Find where the given text appears and provide that cell's center as (X, Y) coordinate. 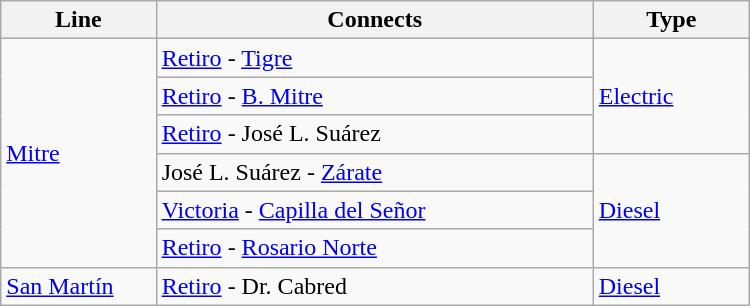
Retiro - José L. Suárez (374, 134)
José L. Suárez - Zárate (374, 172)
Type (671, 20)
Retiro - Dr. Cabred (374, 286)
Connects (374, 20)
Retiro - Tigre (374, 58)
Retiro - B. Mitre (374, 96)
Victoria - Capilla del Señor (374, 210)
San Martín (78, 286)
Retiro - Rosario Norte (374, 248)
Mitre (78, 153)
Electric (671, 96)
Line (78, 20)
